Determine the (X, Y) coordinate at the center of the cell enclosing the given text.  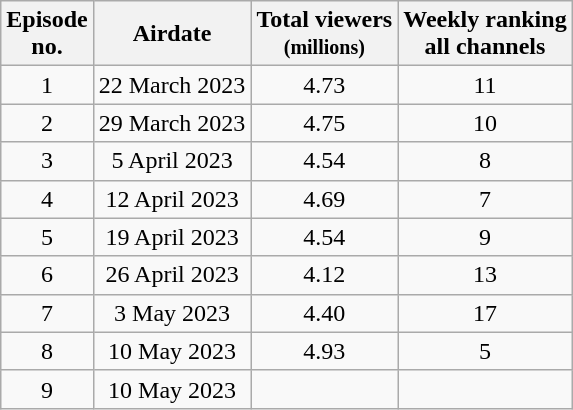
Weekly rankingall channels (485, 34)
11 (485, 85)
12 April 2023 (172, 199)
17 (485, 313)
26 April 2023 (172, 275)
4.93 (324, 351)
4.75 (324, 123)
19 April 2023 (172, 237)
Total viewers(millions) (324, 34)
Episodeno. (47, 34)
5 April 2023 (172, 161)
4.69 (324, 199)
10 (485, 123)
3 (47, 161)
4.40 (324, 313)
29 March 2023 (172, 123)
22 March 2023 (172, 85)
13 (485, 275)
Airdate (172, 34)
6 (47, 275)
2 (47, 123)
4 (47, 199)
4.73 (324, 85)
1 (47, 85)
4.12 (324, 275)
3 May 2023 (172, 313)
